Locate the cell with the specified text and output its (X, Y) center coordinate. 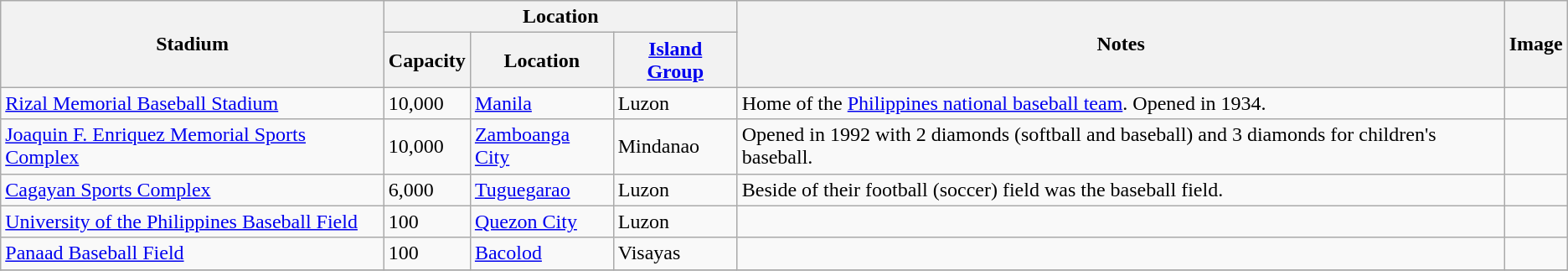
6,000 (427, 190)
Notes (1121, 44)
Capacity (427, 60)
Rizal Memorial Baseball Stadium (193, 103)
Visayas (675, 253)
Tuguegarao (541, 190)
Zamboanga City (541, 146)
Beside of their football (soccer) field was the baseball field. (1121, 190)
Mindanao (675, 146)
Panaad Baseball Field (193, 253)
Opened in 1992 with 2 diamonds (softball and baseball) and 3 diamonds for children's baseball. (1121, 146)
Joaquin F. Enriquez Memorial Sports Complex (193, 146)
Stadium (193, 44)
Image (1536, 44)
Manila (541, 103)
University of the Philippines Baseball Field (193, 221)
Home of the Philippines national baseball team. Opened in 1934. (1121, 103)
Island Group (675, 60)
Quezon City (541, 221)
Bacolod (541, 253)
Cagayan Sports Complex (193, 190)
